Search for the cell housing the specified text and yield its (x, y) center coordinate. 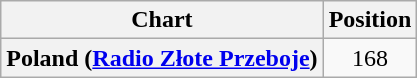
Poland (Radio Złote Przeboje) (162, 58)
Chart (162, 20)
Position (370, 20)
168 (370, 58)
